Identify which cell holds the provided text, then report its [x, y] central coordinate. 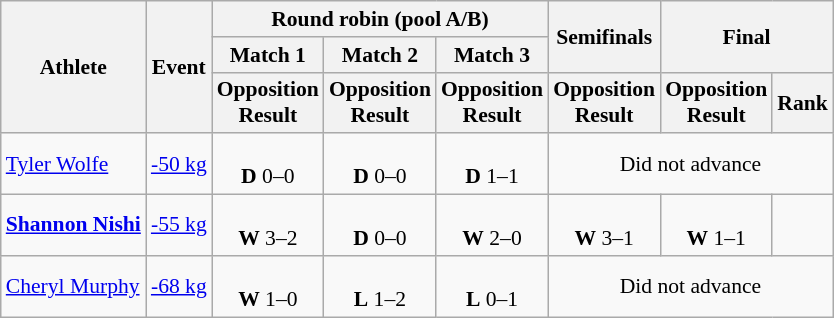
Event [179, 67]
W 1–1 [716, 226]
W 1–0 [268, 286]
Shannon Nishi [74, 226]
Match 1 [268, 55]
Match 3 [492, 55]
W 3–2 [268, 226]
-55 kg [179, 226]
Tyler Wolfe [74, 164]
W 2–0 [492, 226]
-68 kg [179, 286]
Athlete [74, 67]
-50 kg [179, 164]
Round robin (pool A/B) [380, 19]
W 3–1 [604, 226]
D 1–1 [492, 164]
Match 2 [380, 55]
Cheryl Murphy [74, 286]
L 1–2 [380, 286]
Semifinals [604, 36]
L 0–1 [492, 286]
Rank [802, 102]
Final [746, 36]
